Pinpoint the cell where the given text exists, returning its [x, y] midpoint coordinate. 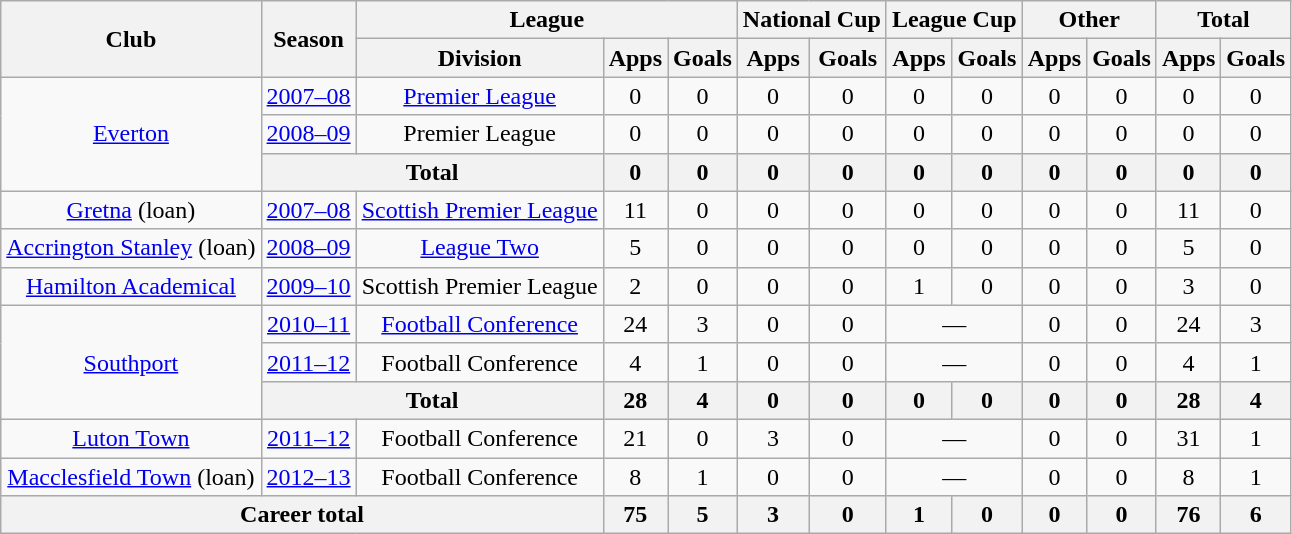
2010–11 [308, 324]
League Cup [954, 20]
Other [1089, 20]
League Two [480, 248]
Season [308, 39]
National Cup [812, 20]
2009–10 [308, 286]
75 [635, 515]
League [546, 20]
2012–13 [308, 477]
Club [131, 39]
6 [1256, 515]
76 [1188, 515]
Southport [131, 362]
31 [1188, 438]
Luton Town [131, 438]
21 [635, 438]
Accrington Stanley (loan) [131, 248]
Division [480, 58]
Career total [302, 515]
Gretna (loan) [131, 210]
Hamilton Academical [131, 286]
2 [635, 286]
Everton [131, 134]
Macclesfield Town (loan) [131, 477]
